Pinpoint the cell where the given text exists, returning its [X, Y] midpoint coordinate. 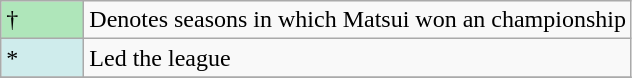
† [42, 20]
Denotes seasons in which Matsui won an championship [358, 20]
Led the league [358, 58]
* [42, 58]
